Provide the [X, Y] coordinate of the cell's center where the given text is located.  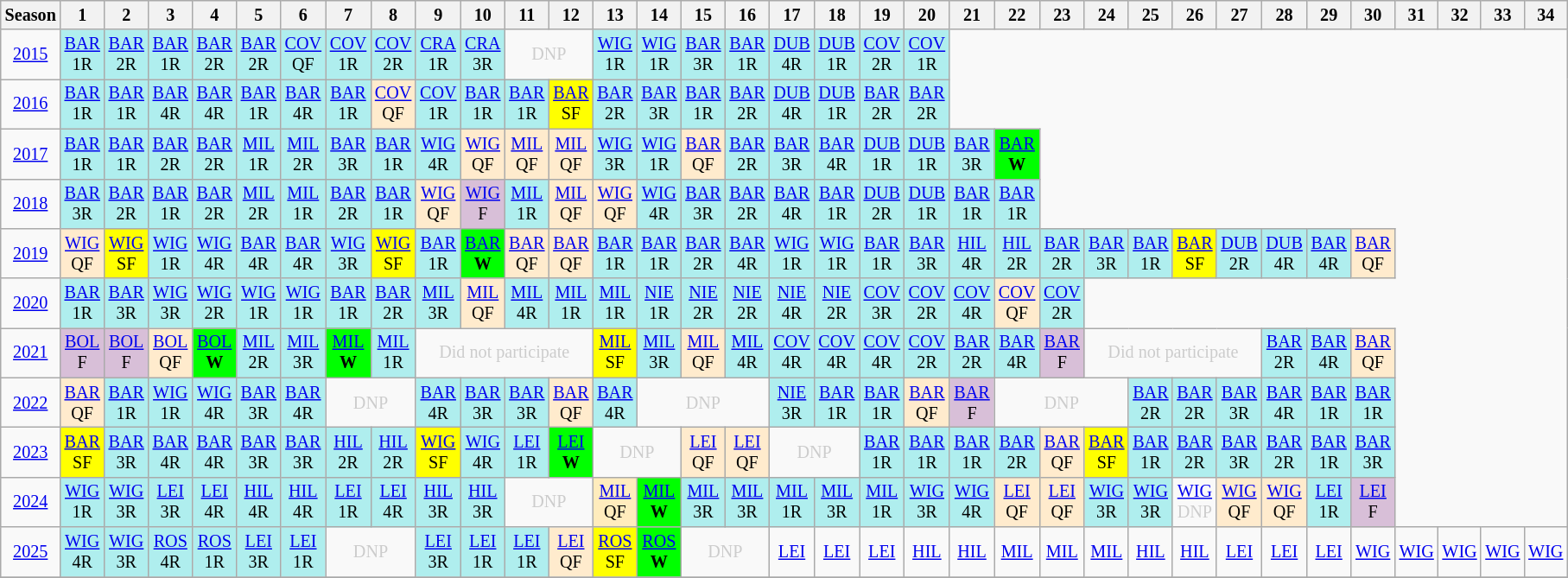
2018 [31, 204]
LEIF [1374, 502]
6 [303, 16]
21 [972, 16]
30 [1374, 16]
2017 [31, 154]
2020 [31, 303]
NIE1R [658, 303]
18 [837, 16]
1 [83, 16]
2022 [31, 403]
16 [746, 16]
23 [1062, 16]
15 [703, 16]
13 [615, 16]
Season [31, 16]
NIE3R [791, 403]
2025 [31, 552]
ROSW [658, 552]
19 [882, 16]
12 [570, 16]
25 [1151, 16]
29 [1329, 16]
2016 [31, 105]
22 [1017, 16]
WIGDNP [1194, 502]
3 [171, 16]
27 [1239, 16]
WIGF [482, 204]
34 [1546, 16]
11 [527, 16]
8 [393, 16]
24 [1106, 16]
CRA1R [438, 54]
33 [1502, 16]
ROSSF [615, 552]
WIG2R [214, 303]
31 [1417, 16]
2019 [31, 254]
17 [791, 16]
NIE4R [791, 303]
COV3R [882, 303]
2021 [31, 353]
9 [438, 16]
MILSF [615, 353]
ROS1R [214, 552]
7 [348, 16]
ROS4R [171, 552]
CRA3R [482, 54]
4 [214, 16]
BOLW [214, 353]
32 [1460, 16]
2023 [31, 453]
2024 [31, 502]
14 [658, 16]
LEIW [570, 453]
5 [259, 16]
2015 [31, 54]
20 [927, 16]
10 [482, 16]
2 [126, 16]
26 [1194, 16]
28 [1285, 16]
BOLQF [171, 353]
